Find where the given text appears and provide that cell's center as (X, Y) coordinate. 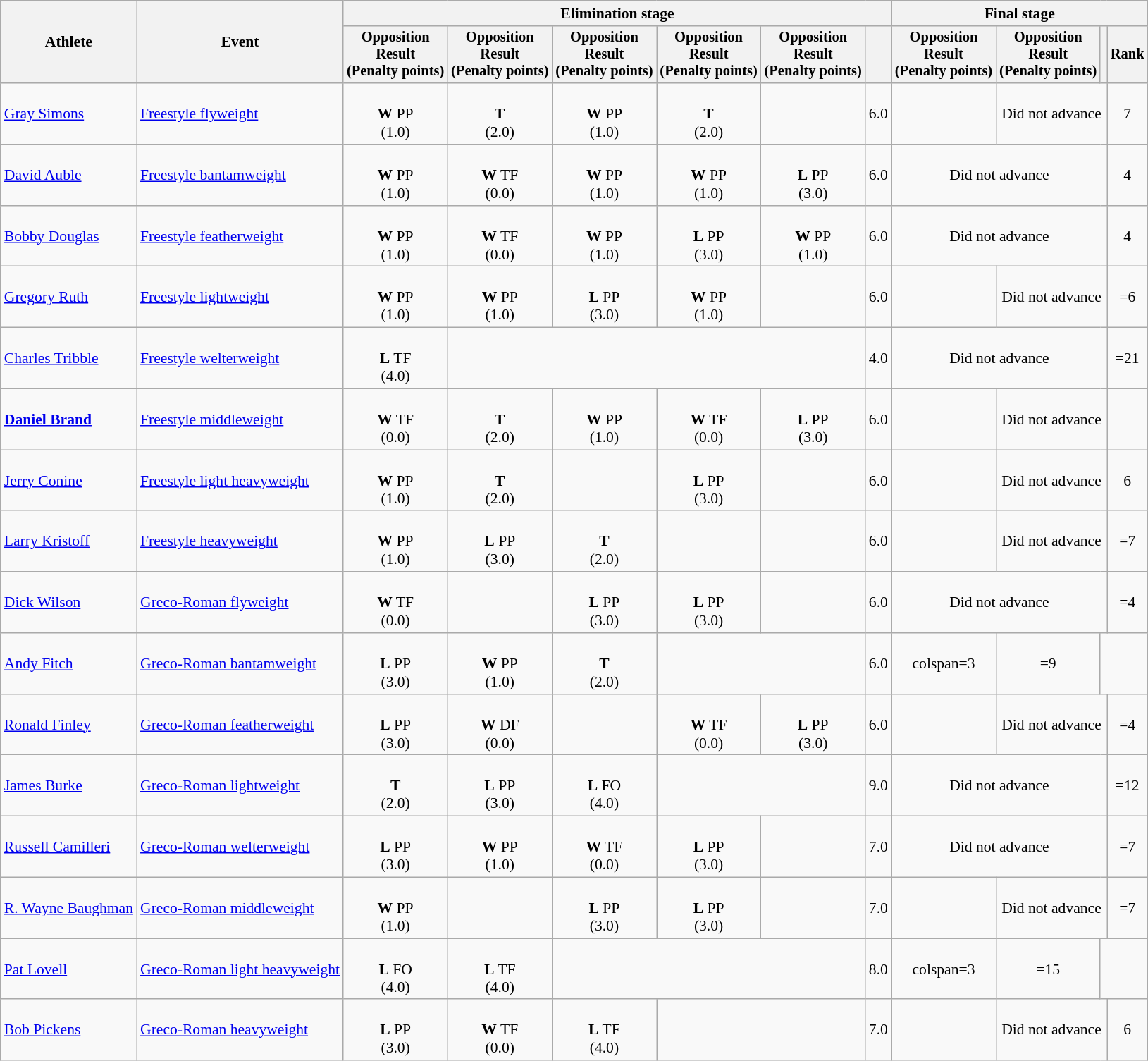
W DF(0.0) (500, 725)
Russell Camilleri (69, 847)
Freestyle heavyweight (240, 541)
9.0 (878, 785)
=9 (1048, 664)
Freestyle light heavyweight (240, 481)
Ronald Finley (69, 725)
Greco-Roman light heavyweight (240, 969)
4.0 (878, 358)
Greco-Roman bantamweight (240, 664)
Elimination stage (617, 13)
Freestyle bantamweight (240, 175)
Gray Simons (69, 114)
Greco-Roman featherweight (240, 725)
Jerry Conine (69, 481)
David Auble (69, 175)
R. Wayne Baughman (69, 908)
Greco-Roman lightweight (240, 785)
Bob Pickens (69, 1031)
=21 (1128, 358)
Larry Kristoff (69, 541)
Charles Tribble (69, 358)
Freestyle featherweight (240, 237)
Dick Wilson (69, 602)
Freestyle lightweight (240, 298)
Athlete (69, 42)
Pat Lovell (69, 969)
8.0 (878, 969)
Freestyle middleweight (240, 420)
Gregory Ruth (69, 298)
7 (1128, 114)
Andy Fitch (69, 664)
James Burke (69, 785)
Final stage (1020, 13)
Greco-Roman flyweight (240, 602)
Event (240, 42)
=12 (1128, 785)
Daniel Brand (69, 420)
Bobby Douglas (69, 237)
Greco-Roman middleweight (240, 908)
Freestyle flyweight (240, 114)
Freestyle welterweight (240, 358)
Greco-Roman heavyweight (240, 1031)
=15 (1048, 969)
=6 (1128, 298)
Greco-Roman welterweight (240, 847)
Rank (1128, 55)
